Determine the [x, y] coordinate at the center of the cell enclosing the given text.  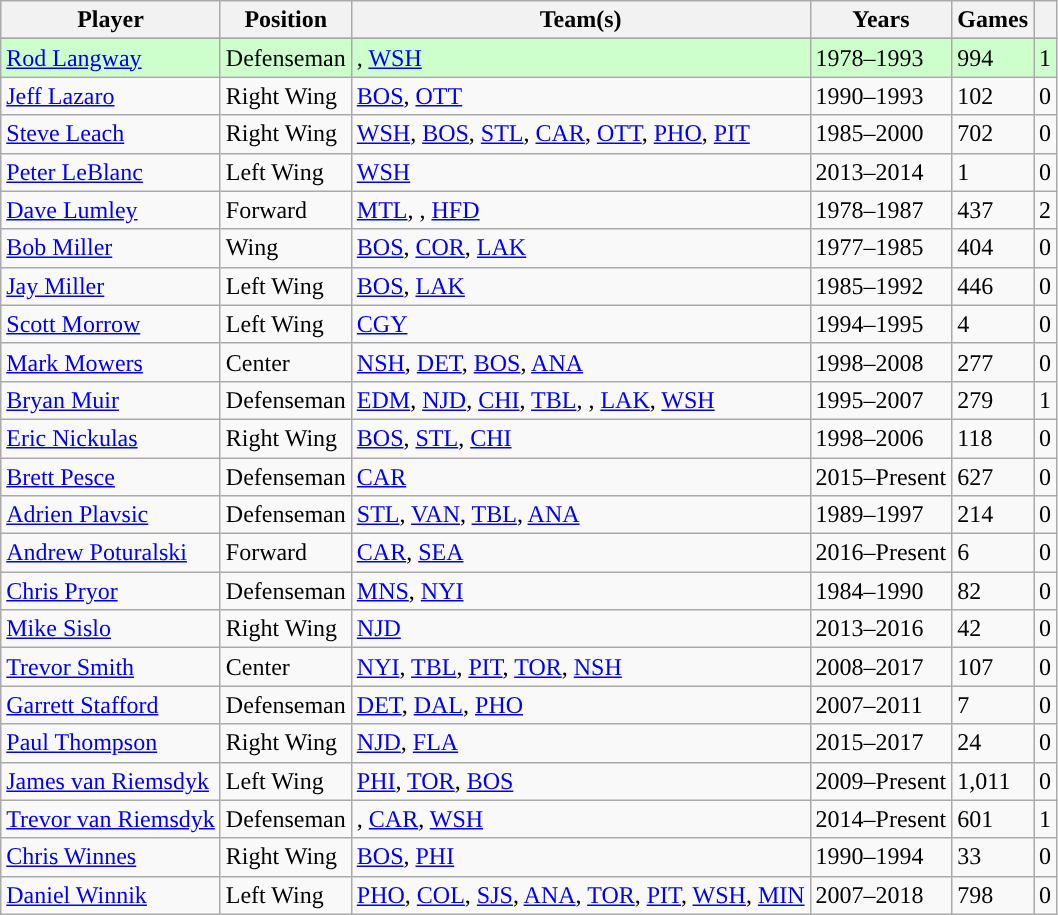
PHI, TOR, BOS [580, 781]
102 [993, 96]
Position [286, 20]
214 [993, 515]
6 [993, 553]
1989–1997 [881, 515]
1977–1985 [881, 248]
Brett Pesce [111, 477]
NYI, TBL, PIT, TOR, NSH [580, 667]
WSH, BOS, STL, CAR, OTT, PHO, PIT [580, 134]
1978–1987 [881, 210]
Daniel Winnik [111, 895]
1990–1993 [881, 96]
, CAR, WSH [580, 819]
Eric Nickulas [111, 438]
Bryan Muir [111, 400]
1998–2008 [881, 362]
EDM, NJD, CHI, TBL, , LAK, WSH [580, 400]
Player [111, 20]
2 [1046, 210]
2015–2017 [881, 743]
994 [993, 58]
NJD, FLA [580, 743]
Games [993, 20]
1,011 [993, 781]
2015–Present [881, 477]
2014–Present [881, 819]
2009–Present [881, 781]
Steve Leach [111, 134]
1978–1993 [881, 58]
1995–2007 [881, 400]
2016–Present [881, 553]
Scott Morrow [111, 324]
Rod Langway [111, 58]
NJD [580, 629]
1994–1995 [881, 324]
24 [993, 743]
Bob Miller [111, 248]
279 [993, 400]
1985–2000 [881, 134]
DET, DAL, PHO [580, 705]
MNS, NYI [580, 591]
, WSH [580, 58]
CAR, SEA [580, 553]
Mark Mowers [111, 362]
2007–2018 [881, 895]
Chris Winnes [111, 857]
437 [993, 210]
BOS, LAK [580, 286]
82 [993, 591]
WSH [580, 172]
Adrien Plavsic [111, 515]
PHO, COL, SJS, ANA, TOR, PIT, WSH, MIN [580, 895]
BOS, STL, CHI [580, 438]
Team(s) [580, 20]
118 [993, 438]
BOS, COR, LAK [580, 248]
Andrew Poturalski [111, 553]
Mike Sislo [111, 629]
7 [993, 705]
1990–1994 [881, 857]
James van Riemsdyk [111, 781]
42 [993, 629]
2013–2016 [881, 629]
601 [993, 819]
Peter LeBlanc [111, 172]
Wing [286, 248]
Chris Pryor [111, 591]
404 [993, 248]
446 [993, 286]
Garrett Stafford [111, 705]
Trevor Smith [111, 667]
MTL, , HFD [580, 210]
4 [993, 324]
1998–2006 [881, 438]
2007–2011 [881, 705]
2013–2014 [881, 172]
BOS, OTT [580, 96]
702 [993, 134]
CGY [580, 324]
277 [993, 362]
1984–1990 [881, 591]
CAR [580, 477]
Dave Lumley [111, 210]
NSH, DET, BOS, ANA [580, 362]
627 [993, 477]
Jay Miller [111, 286]
1985–1992 [881, 286]
Jeff Lazaro [111, 96]
Years [881, 20]
Trevor van Riemsdyk [111, 819]
798 [993, 895]
STL, VAN, TBL, ANA [580, 515]
Paul Thompson [111, 743]
33 [993, 857]
107 [993, 667]
BOS, PHI [580, 857]
2008–2017 [881, 667]
